Return [x, y] of the center of cell containing provided text 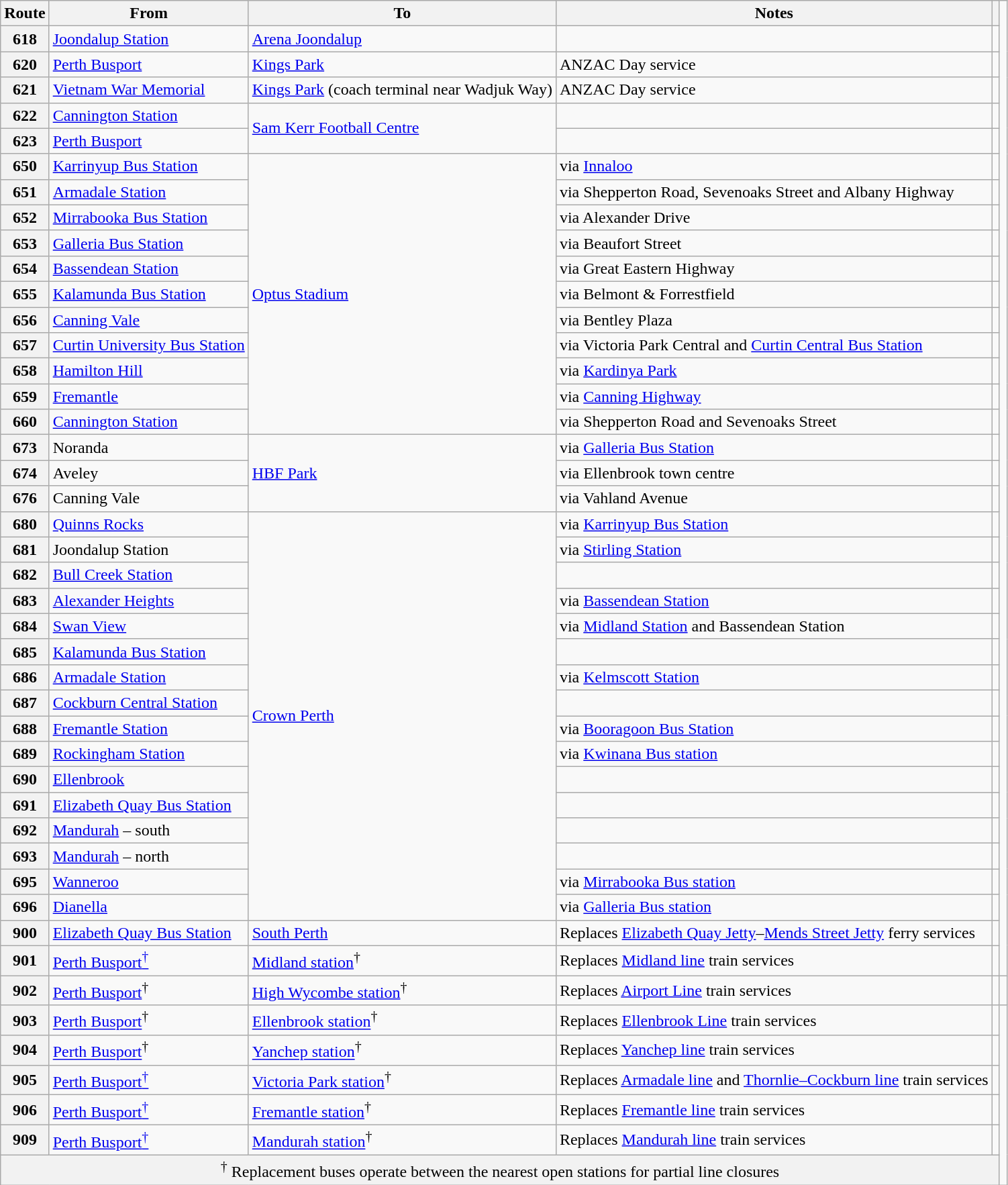
via Galleria Bus Station [774, 448]
620 [25, 64]
via Belmont & Forrestfield [774, 294]
685 [25, 652]
653 [25, 243]
via Vahland Avenue [774, 499]
Mandurah – south [149, 831]
Replaces Mandurah line train services [774, 1139]
Alexander Heights [149, 601]
via Karrinyup Bus Station [774, 524]
Replaces Ellenbrook Line train services [774, 1020]
Yanchep station† [402, 1051]
South Perth [402, 933]
Optus Stadium [402, 294]
via Stirling Station [774, 550]
Wanneroo [149, 882]
621 [25, 90]
901 [25, 961]
Replaces Midland line train services [774, 961]
via Mirrabooka Bus station [774, 882]
Curtin University Bus Station [149, 346]
via Kelmscott Station [774, 677]
Replaces Elizabeth Quay Jetty–Mends Street Jetty ferry services [774, 933]
Noranda [149, 448]
903 [25, 1020]
659 [25, 397]
673 [25, 448]
Karrinyup Bus Station [149, 166]
via Alexander Drive [774, 217]
Fremantle [149, 397]
via Victoria Park Central and Curtin Central Bus Station [774, 346]
681 [25, 550]
674 [25, 473]
Notes [774, 13]
696 [25, 907]
695 [25, 882]
618 [25, 39]
From [149, 13]
Crown Perth [402, 715]
Sam Kerr Football Centre [402, 128]
680 [25, 524]
683 [25, 601]
654 [25, 268]
Arena Joondalup [402, 39]
Mirrabooka Bus Station [149, 217]
Vietnam War Memorial [149, 90]
Kings Park [402, 64]
Fremantle Station [149, 728]
658 [25, 371]
Quinns Rocks [149, 524]
via Kardinya Park [774, 371]
via Booragoon Bus Station [774, 728]
Cockburn Central Station [149, 703]
691 [25, 805]
688 [25, 728]
via Great Eastern Highway [774, 268]
Fremantle station† [402, 1110]
Replaces Fremantle line train services [774, 1110]
Dianella [149, 907]
Midland station† [402, 961]
Replaces Yanchep line train services [774, 1051]
High Wycombe station† [402, 990]
902 [25, 990]
Aveley [149, 473]
684 [25, 626]
Victoria Park station† [402, 1080]
682 [25, 575]
Galleria Bus Station [149, 243]
via Shepperton Road, Sevenoaks Street and Albany Highway [774, 192]
via Beaufort Street [774, 243]
via Bentley Plaza [774, 320]
Bassendean Station [149, 268]
909 [25, 1139]
900 [25, 933]
Mandurah station† [402, 1139]
Kings Park (coach terminal near Wadjuk Way) [402, 90]
690 [25, 780]
657 [25, 346]
Bull Creek Station [149, 575]
651 [25, 192]
686 [25, 677]
Swan View [149, 626]
905 [25, 1080]
656 [25, 320]
687 [25, 703]
Mandurah – north [149, 856]
Route [25, 13]
Replaces Airport Line train services [774, 990]
† Replacement buses operate between the nearest open stations for partial line closures [501, 1170]
Hamilton Hill [149, 371]
via Kwinana Bus station [774, 754]
904 [25, 1051]
via Midland Station and Bassendean Station [774, 626]
via Canning Highway [774, 397]
Rockingham Station [149, 754]
Ellenbrook station† [402, 1020]
623 [25, 141]
652 [25, 217]
via Galleria Bus station [774, 907]
via Ellenbrook town centre [774, 473]
622 [25, 115]
via Shepperton Road and Sevenoaks Street [774, 422]
650 [25, 166]
Replaces Armadale line and Thornlie–Cockburn line train services [774, 1080]
655 [25, 294]
906 [25, 1110]
689 [25, 754]
Ellenbrook [149, 780]
via Bassendean Station [774, 601]
676 [25, 499]
660 [25, 422]
692 [25, 831]
693 [25, 856]
via Innaloo [774, 166]
HBF Park [402, 473]
To [402, 13]
